Find where the given text appears and provide that cell's center as (X, Y) coordinate. 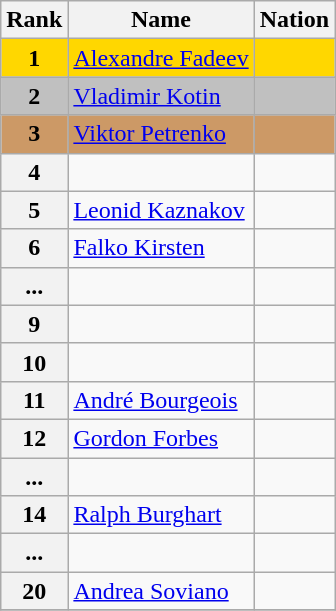
Ralph Burghart (161, 515)
Name (161, 20)
11 (34, 400)
1 (34, 58)
5 (34, 210)
Alexandre Fadeev (161, 58)
Rank (34, 20)
20 (34, 591)
Gordon Forbes (161, 438)
12 (34, 438)
10 (34, 362)
14 (34, 515)
Leonid Kaznakov (161, 210)
André Bourgeois (161, 400)
2 (34, 96)
9 (34, 324)
Viktor Petrenko (161, 134)
Vladimir Kotin (161, 96)
6 (34, 248)
Nation (294, 20)
4 (34, 172)
3 (34, 134)
Falko Kirsten (161, 248)
Andrea Soviano (161, 591)
